Extract the [X, Y] coordinate from the center of the cell holding the provided text.  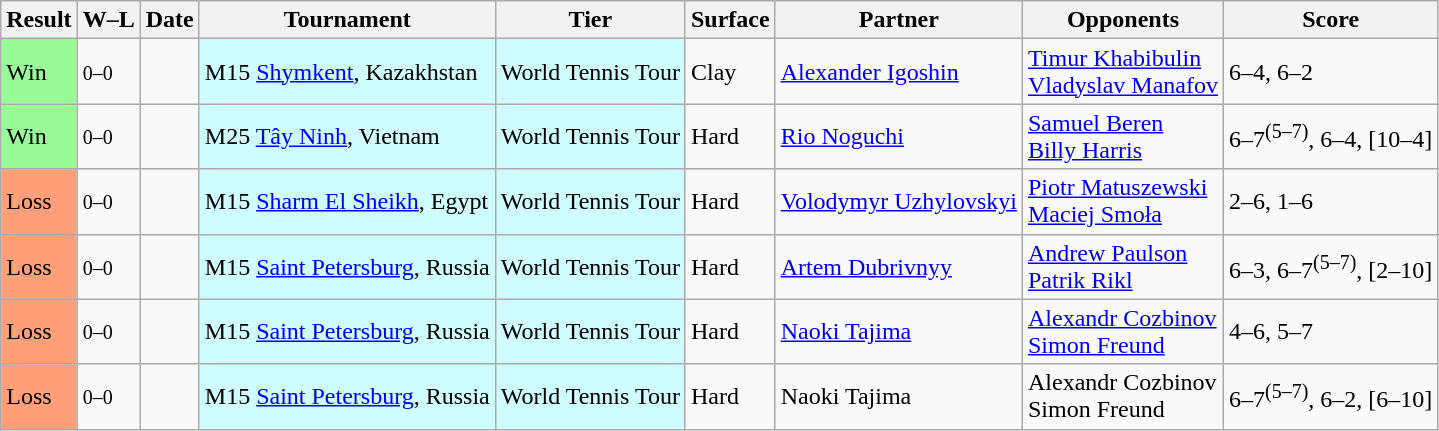
6–7(5–7), 6–4, [10–4] [1330, 136]
Score [1330, 20]
Volodymyr Uzhylovskyi [898, 202]
Alexander Igoshin [898, 72]
4–6, 5–7 [1330, 332]
Result [39, 20]
6–7(5–7), 6–2, [6–10] [1330, 396]
Tournament [347, 20]
M15 Shymkent, Kazakhstan [347, 72]
2–6, 1–6 [1330, 202]
Rio Noguchi [898, 136]
6–3, 6–7(5–7), [2–10] [1330, 266]
Date [170, 20]
Piotr Matuszewski Maciej Smoła [1122, 202]
M15 Sharm El Sheikh, Egypt [347, 202]
Timur Khabibulin Vladyslav Manafov [1122, 72]
Surface [730, 20]
Partner [898, 20]
Artem Dubrivnyy [898, 266]
Opponents [1122, 20]
Samuel Beren Billy Harris [1122, 136]
W–L [108, 20]
6–4, 6–2 [1330, 72]
M25 Tây Ninh, Vietnam [347, 136]
Andrew Paulson Patrik Rikl [1122, 266]
Tier [590, 20]
Clay [730, 72]
